Pinpoint the cell where the given text exists, returning its (X, Y) midpoint coordinate. 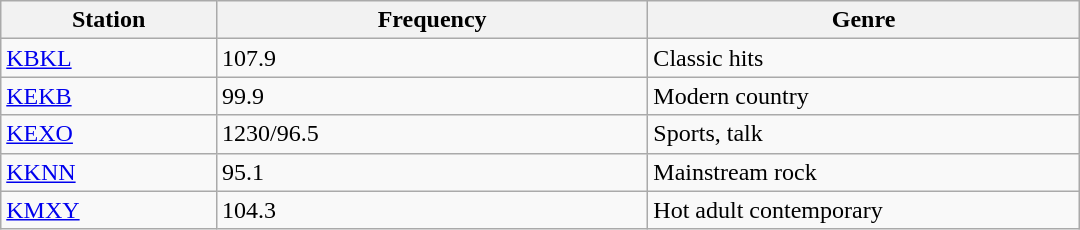
Frequency (432, 20)
KMXY (109, 210)
Station (109, 20)
KKNN (109, 172)
Sports, talk (864, 134)
Genre (864, 20)
Classic hits (864, 58)
107.9 (432, 58)
Modern country (864, 96)
1230/96.5 (432, 134)
KBKL (109, 58)
KEXO (109, 134)
KEKB (109, 96)
Hot adult contemporary (864, 210)
95.1 (432, 172)
Mainstream rock (864, 172)
104.3 (432, 210)
99.9 (432, 96)
